Scan for the cell matching the given text and deliver its [X, Y] coordinate at center. 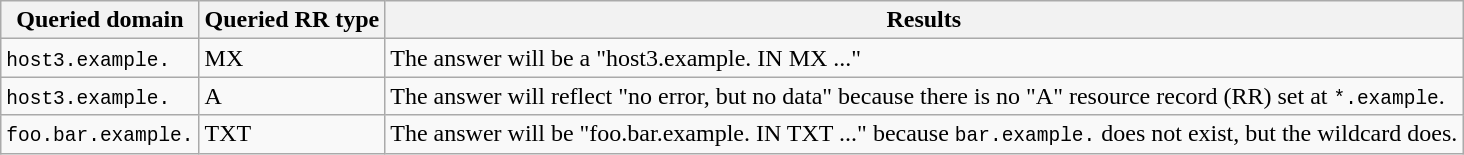
foo.bar.example. [100, 134]
The answer will be "foo.bar.example. IN TXT ..." because bar.example. does not exist, but the wildcard does. [924, 134]
The answer will reflect "no error, but no data" because there is no "A" resource record (RR) set at *.example. [924, 96]
TXT [292, 134]
MX [292, 58]
Results [924, 20]
Queried RR type [292, 20]
Queried domain [100, 20]
The answer will be a "host3.example. IN MX ..." [924, 58]
A [292, 96]
